Search for the cell housing the specified text and yield its [x, y] center coordinate. 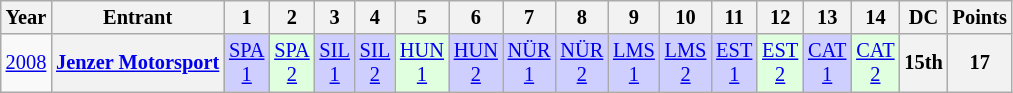
SIL1 [335, 63]
17 [980, 63]
CAT2 [875, 63]
NÜR1 [530, 63]
LMS1 [634, 63]
SPA1 [246, 63]
14 [875, 17]
8 [582, 17]
NÜR2 [582, 63]
4 [375, 17]
13 [827, 17]
6 [476, 17]
Entrant [138, 17]
HUN1 [422, 63]
SPA2 [292, 63]
2008 [26, 63]
EST2 [780, 63]
11 [734, 17]
7 [530, 17]
2 [292, 17]
HUN2 [476, 63]
Points [980, 17]
3 [335, 17]
CAT1 [827, 63]
DC [923, 17]
1 [246, 17]
15th [923, 63]
9 [634, 17]
12 [780, 17]
SIL2 [375, 63]
Year [26, 17]
5 [422, 17]
10 [686, 17]
Jenzer Motorsport [138, 63]
LMS2 [686, 63]
EST1 [734, 63]
